Capture the cell that displays the provided text and extract its [x, y] central coordinate. 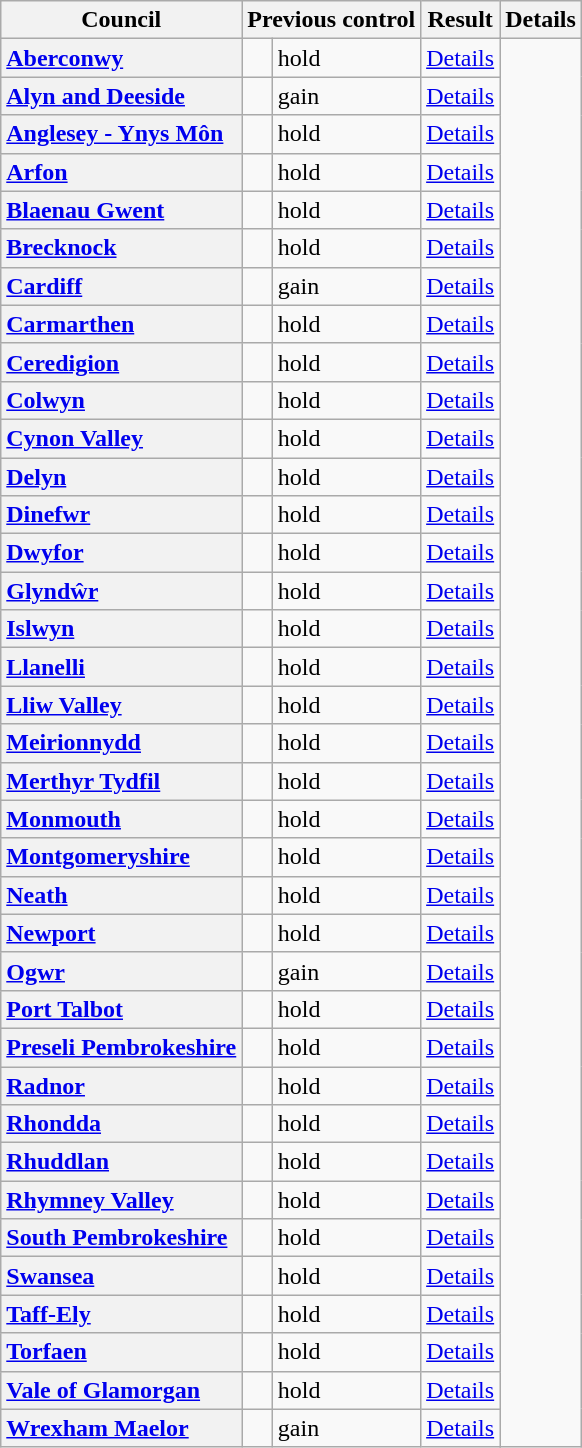
Merthyr Tydfil [122, 781]
Rhuddlan [122, 1162]
Dwyfor [122, 553]
Taff-Ely [122, 1314]
Blaenau Gwent [122, 210]
Meirionnydd [122, 743]
Colwyn [122, 400]
Montgomeryshire [122, 857]
Islwyn [122, 629]
Radnor [122, 1085]
Llanelli [122, 667]
Brecknock [122, 248]
Vale of Glamorgan [122, 1390]
Delyn [122, 477]
Newport [122, 933]
Ceredigion [122, 362]
Port Talbot [122, 1009]
Torfaen [122, 1352]
Aberconwy [122, 58]
Result [460, 20]
Arfon [122, 172]
Dinefwr [122, 515]
Council [122, 20]
Cynon Valley [122, 438]
Glyndŵr [122, 591]
Cardiff [122, 286]
Rhymney Valley [122, 1200]
Lliw Valley [122, 705]
Previous control [332, 20]
Carmarthen [122, 324]
Preseli Pembrokeshire [122, 1047]
Alyn and Deeside [122, 96]
Wrexham Maelor [122, 1428]
Anglesey - Ynys Môn [122, 134]
Neath [122, 895]
Monmouth [122, 819]
Ogwr [122, 971]
Rhondda [122, 1124]
Swansea [122, 1276]
South Pembrokeshire [122, 1238]
